Provide the (X, Y) coordinate of the cell's center where the given text is located.  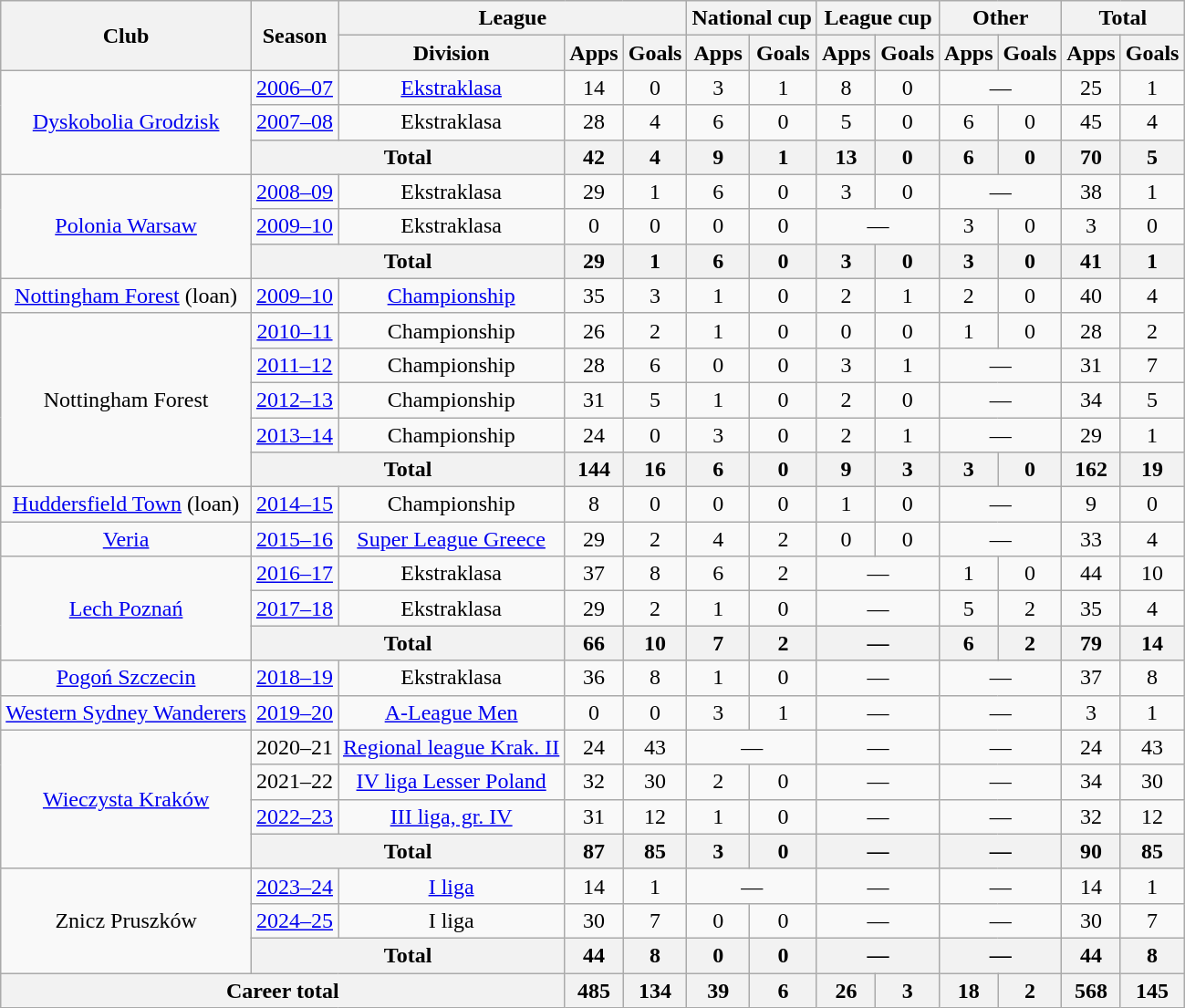
38 (1091, 192)
Huddersfield Town (loan) (126, 504)
2014–15 (294, 504)
League cup (878, 18)
2012–13 (294, 400)
45 (1091, 122)
National cup (752, 18)
2023–24 (294, 886)
Club (126, 36)
Division (451, 53)
Dyskobolia Grodzisk (126, 122)
2017–18 (294, 608)
144 (594, 470)
36 (594, 678)
Season (294, 36)
2015–16 (294, 539)
III liga, gr. IV (451, 816)
87 (594, 851)
18 (969, 990)
162 (1091, 470)
66 (594, 643)
134 (655, 990)
Lech Poznań (126, 608)
145 (1152, 990)
485 (594, 990)
IV liga Lesser Poland (451, 782)
Nottingham Forest (126, 400)
Career total (283, 990)
2006–07 (294, 88)
Regional league Krak. II (451, 747)
A-League Men (451, 712)
League (512, 18)
Polonia Warsaw (126, 226)
70 (1091, 157)
90 (1091, 851)
33 (1091, 539)
2011–12 (294, 365)
42 (594, 157)
79 (1091, 643)
41 (1091, 261)
2010–11 (294, 330)
2007–08 (294, 122)
2008–09 (294, 192)
Other (1001, 18)
Wieczysta Kraków (126, 799)
2018–19 (294, 678)
39 (718, 990)
Veria (126, 539)
2021–22 (294, 782)
Nottingham Forest (loan) (126, 296)
Pogoń Szczecin (126, 678)
13 (846, 157)
2016–17 (294, 574)
2019–20 (294, 712)
2013–14 (294, 435)
Western Sydney Wanderers (126, 712)
19 (1152, 470)
25 (1091, 88)
Znicz Pruszków (126, 920)
2022–23 (294, 816)
2024–25 (294, 920)
568 (1091, 990)
16 (655, 470)
40 (1091, 296)
2020–21 (294, 747)
Super League Greece (451, 539)
